Capture the cell that displays the provided text and extract its (x, y) central coordinate. 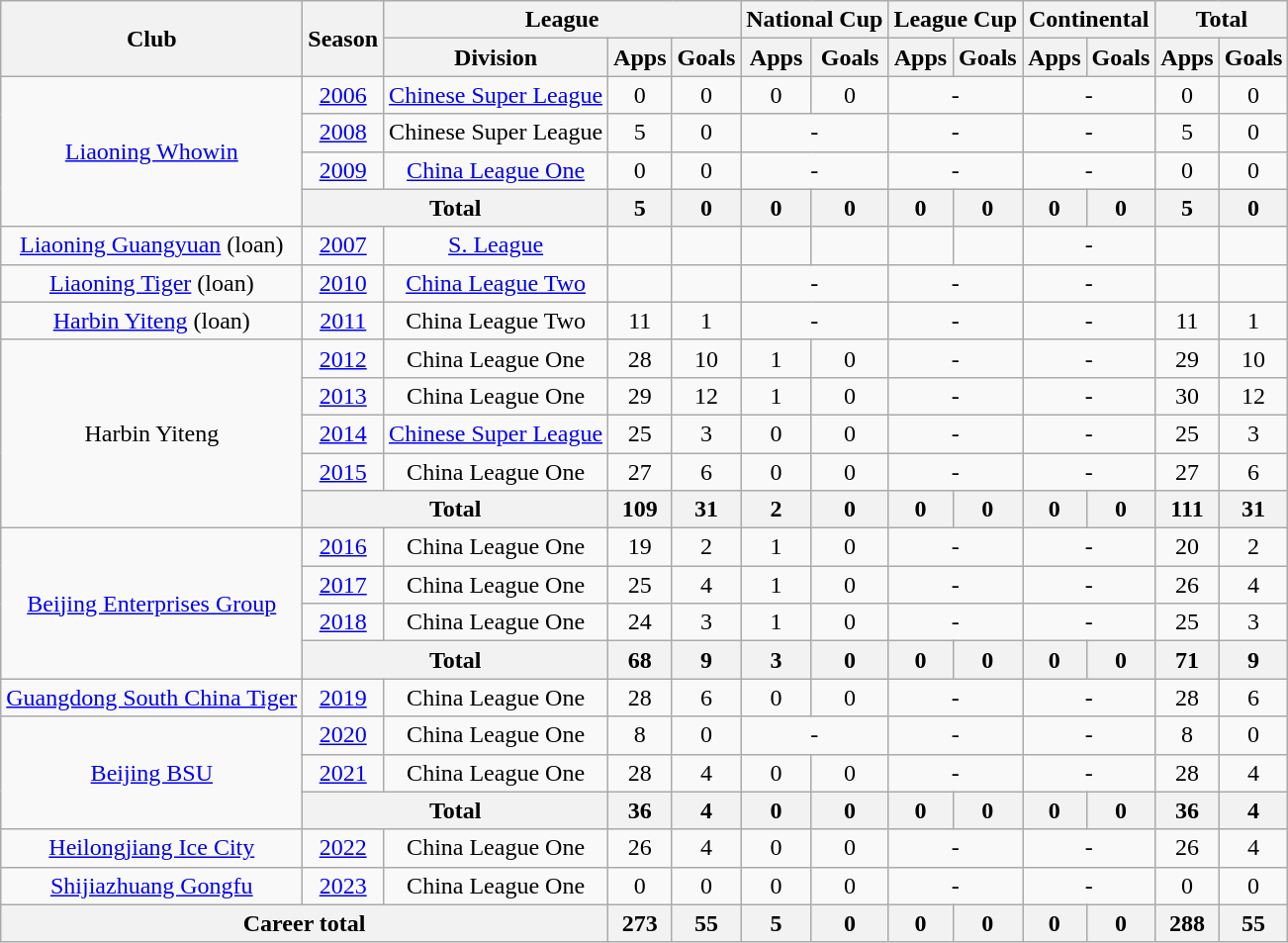
Harbin Yiteng (loan) (152, 321)
Liaoning Guangyuan (loan) (152, 245)
Liaoning Tiger (loan) (152, 283)
2014 (343, 433)
2015 (343, 472)
Heilongjiang Ice City (152, 848)
2008 (343, 133)
Division (497, 57)
111 (1187, 510)
2017 (343, 585)
Season (343, 39)
20 (1187, 547)
League (562, 20)
Beijing Enterprises Group (152, 604)
2019 (343, 698)
2020 (343, 735)
71 (1187, 660)
288 (1187, 923)
2013 (343, 396)
2011 (343, 321)
2023 (343, 886)
National Cup (815, 20)
273 (640, 923)
Career total (305, 923)
Guangdong South China Tiger (152, 698)
2022 (343, 848)
Continental (1089, 20)
Shijiazhuang Gongfu (152, 886)
2010 (343, 283)
24 (640, 622)
Club (152, 39)
2012 (343, 358)
Liaoning Whowin (152, 151)
League Cup (956, 20)
109 (640, 510)
Beijing BSU (152, 773)
68 (640, 660)
2018 (343, 622)
19 (640, 547)
2006 (343, 95)
2009 (343, 170)
Harbin Yiteng (152, 433)
2007 (343, 245)
S. League (497, 245)
2016 (343, 547)
30 (1187, 396)
2021 (343, 773)
